Locate the cell with the specified text and output its [x, y] center coordinate. 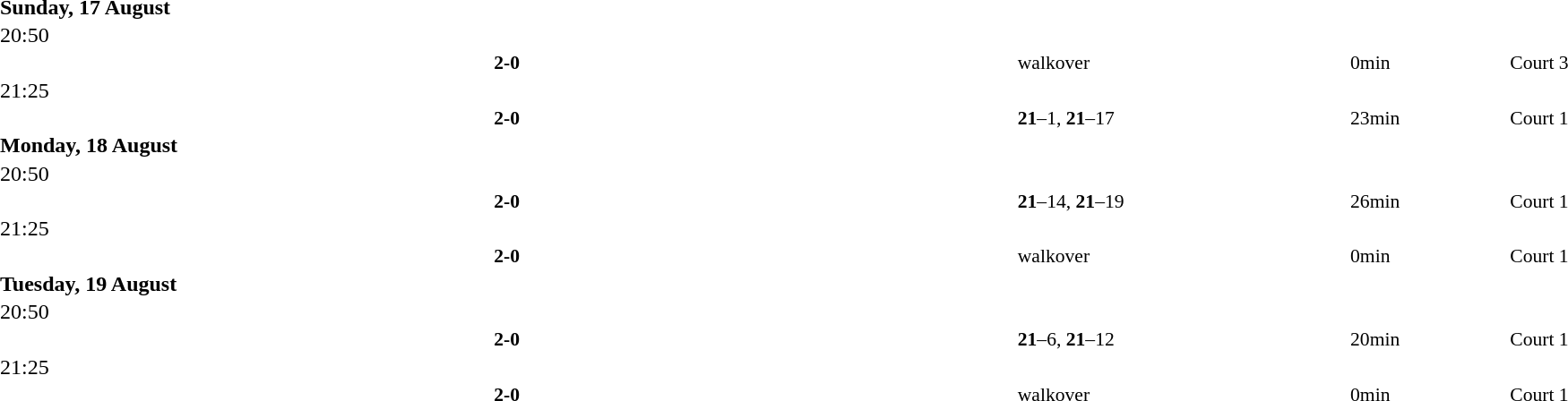
21–6, 21–12 [1182, 339]
26min [1428, 200]
23min [1428, 118]
21–1, 21–17 [1182, 118]
20min [1428, 339]
21–14, 21–19 [1182, 200]
